For the text-containing cell, return its midpoint in [x, y] coordinate format. 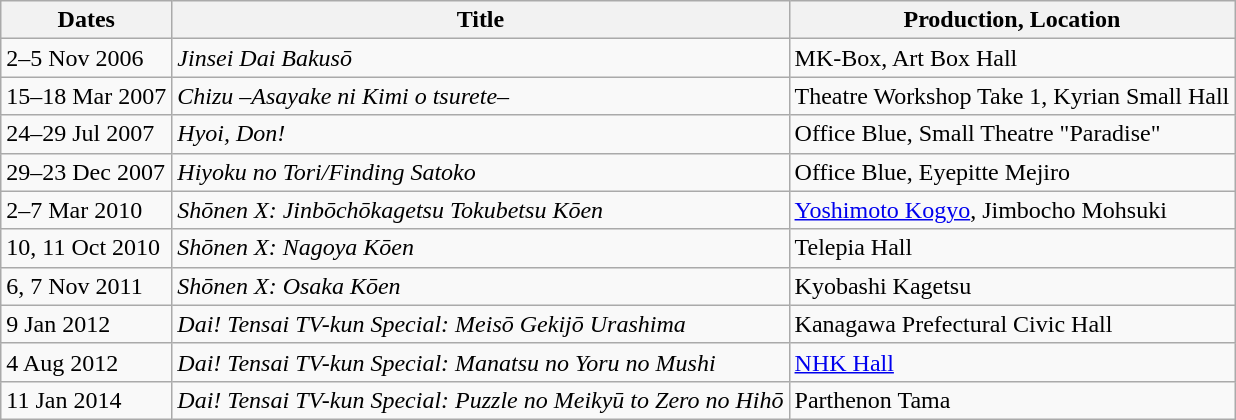
9 Jan 2012 [86, 324]
NHK Hall [1012, 362]
MK-Box, Art Box Hall [1012, 58]
Shōnen X: Jinbōchōkagetsu Tokubetsu Kōen [480, 210]
4 Aug 2012 [86, 362]
Chizu –Asayake ni Kimi o tsurete– [480, 96]
Theatre Workshop Take 1, Kyrian Small Hall [1012, 96]
10, 11 Oct 2010 [86, 248]
Title [480, 20]
Production, Location [1012, 20]
Parthenon Tama [1012, 400]
Hiyoku no Tori/Finding Satoko [480, 172]
24–29 Jul 2007 [86, 134]
29–23 Dec 2007 [86, 172]
Hyoi, Don! [480, 134]
Jinsei Dai Bakusō [480, 58]
Office Blue, Eyepitte Mejiro [1012, 172]
2–5 Nov 2006 [86, 58]
Kyobashi Kagetsu [1012, 286]
11 Jan 2014 [86, 400]
Dates [86, 20]
Dai! Tensai TV-kun Special: Manatsu no Yoru no Mushi [480, 362]
2–7 Mar 2010 [86, 210]
Dai! Tensai TV-kun Special: Meisō Gekijō Urashima [480, 324]
Office Blue, Small Theatre "Paradise" [1012, 134]
Yoshimoto Kogyo, Jimbocho Mohsuki [1012, 210]
Dai! Tensai TV-kun Special: Puzzle no Meikyū to Zero no Hihō [480, 400]
6, 7 Nov 2011 [86, 286]
Shōnen X: Osaka Kōen [480, 286]
15–18 Mar 2007 [86, 96]
Telepia Hall [1012, 248]
Shōnen X: Nagoya Kōen [480, 248]
Kanagawa Prefectural Civic Hall [1012, 324]
